From the cell containing the given text, extract its center point as (x, y) coordinate. 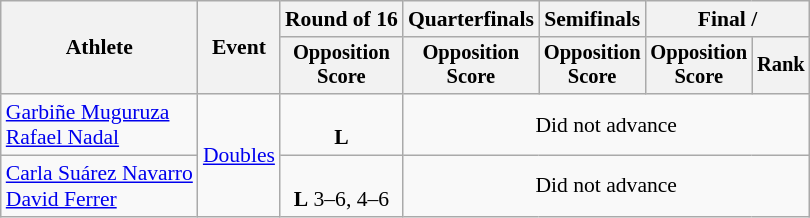
Final / (727, 19)
Semifinals (592, 19)
Rank (781, 66)
Event (239, 48)
Athlete (100, 48)
Round of 16 (342, 19)
Carla Suárez NavarroDavid Ferrer (100, 186)
Doubles (239, 155)
Quarterfinals (471, 19)
L 3–6, 4–6 (342, 186)
L (342, 124)
Garbiñe MuguruzaRafael Nadal (100, 124)
